Determine the [X, Y] coordinate at the center of the cell enclosing the given text.  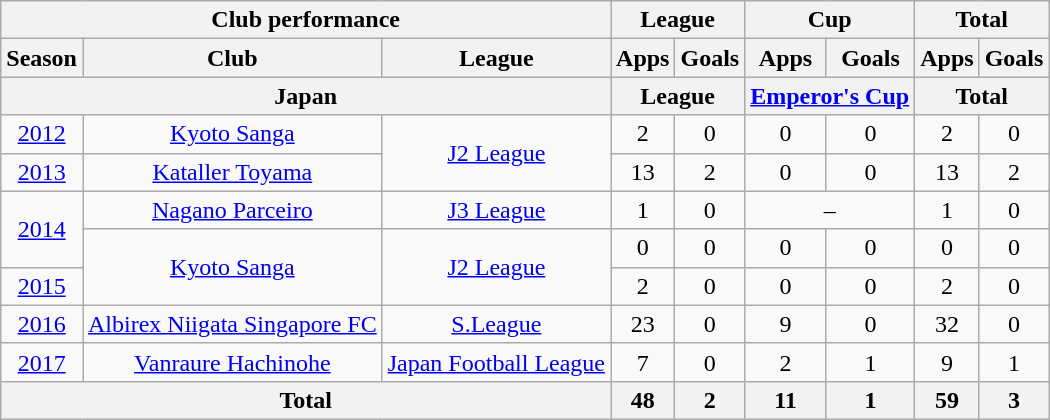
2016 [42, 324]
S.League [496, 324]
Emperor's Cup [830, 96]
48 [643, 400]
2014 [42, 229]
Kataller Toyama [232, 172]
7 [643, 362]
3 [1014, 400]
2015 [42, 286]
32 [947, 324]
Season [42, 58]
Vanraure Hachinohe [232, 362]
2017 [42, 362]
J3 League [496, 210]
Japan Football League [496, 362]
Nagano Parceiro [232, 210]
2013 [42, 172]
59 [947, 400]
2012 [42, 134]
Japan [306, 96]
Albirex Niigata Singapore FC [232, 324]
Club [232, 58]
11 [786, 400]
23 [643, 324]
– [830, 210]
Cup [830, 20]
Club performance [306, 20]
